Identify which cell holds the provided text, then report its [x, y] central coordinate. 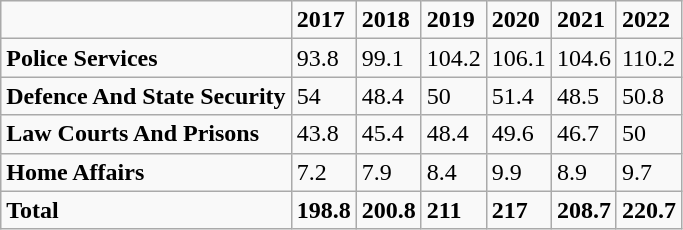
Defence And State Security [146, 96]
99.1 [388, 58]
104.2 [454, 58]
2022 [648, 20]
2019 [454, 20]
110.2 [648, 58]
43.8 [324, 134]
220.7 [648, 210]
51.4 [518, 96]
Law Courts And Prisons [146, 134]
217 [518, 210]
50.8 [648, 96]
208.7 [584, 210]
2017 [324, 20]
46.7 [584, 134]
9.7 [648, 172]
8.9 [584, 172]
2018 [388, 20]
198.8 [324, 210]
7.2 [324, 172]
45.4 [388, 134]
9.9 [518, 172]
2021 [584, 20]
Police Services [146, 58]
211 [454, 210]
49.6 [518, 134]
2020 [518, 20]
7.9 [388, 172]
48.5 [584, 96]
200.8 [388, 210]
Total [146, 210]
104.6 [584, 58]
93.8 [324, 58]
8.4 [454, 172]
54 [324, 96]
106.1 [518, 58]
Home Affairs [146, 172]
